Scan for the cell matching the given text and deliver its [x, y] coordinate at center. 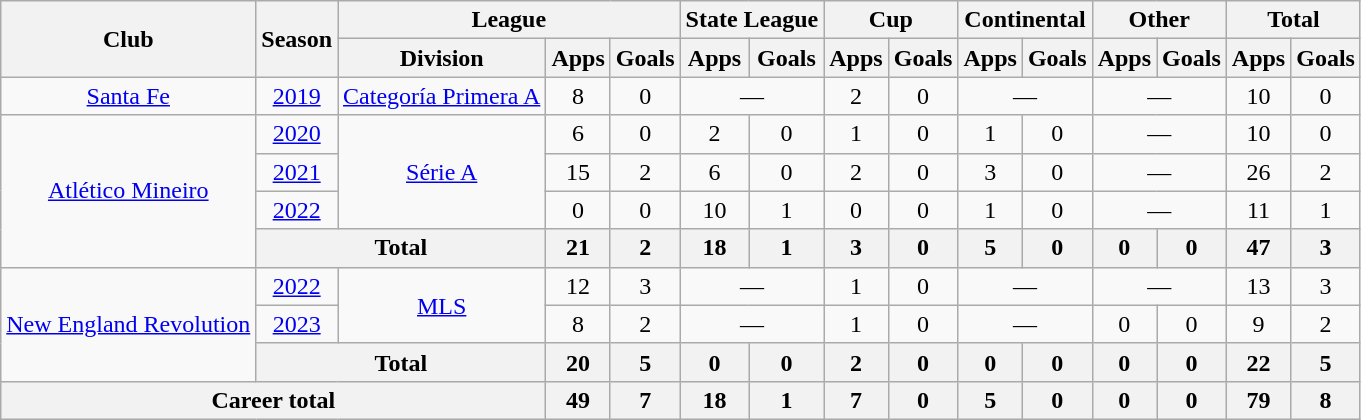
Club [128, 39]
Career total [274, 400]
Série A [442, 172]
Season [297, 39]
2021 [297, 172]
2023 [297, 324]
12 [578, 286]
11 [1258, 210]
26 [1258, 172]
Santa Fe [128, 96]
2019 [297, 96]
2020 [297, 134]
9 [1258, 324]
Cup [891, 20]
Division [442, 58]
49 [578, 400]
Categoría Primera A [442, 96]
13 [1258, 286]
15 [578, 172]
Atlético Mineiro [128, 191]
21 [578, 248]
MLS [442, 305]
State League [752, 20]
20 [578, 362]
League [510, 20]
47 [1258, 248]
22 [1258, 362]
New England Revolution [128, 324]
Other [1159, 20]
79 [1258, 400]
Continental [1025, 20]
